Identify which cell holds the provided text, then report its [X, Y] central coordinate. 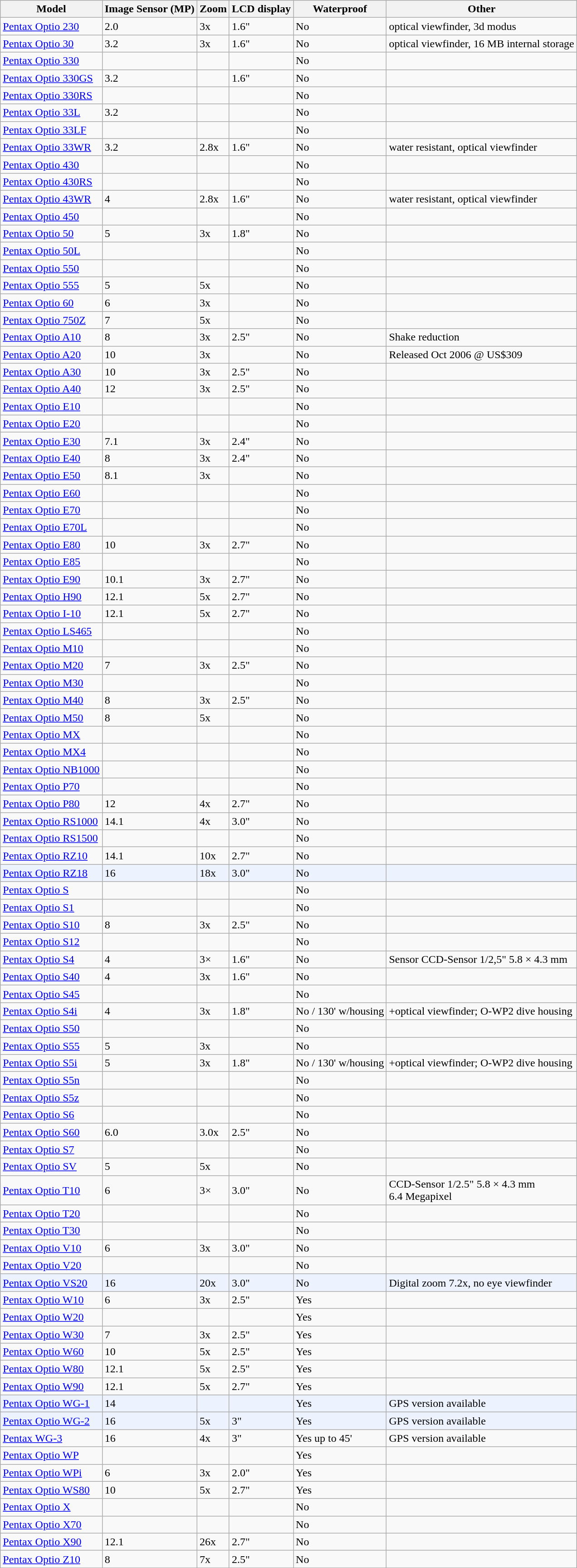
Sensor CCD-Sensor 1/2,5" 5.8 × 4.3 mm [482, 959]
Pentax Optio 330 [51, 61]
Pentax Optio E85 [51, 562]
Pentax Optio S6 [51, 1115]
Zoom [213, 9]
Pentax Optio S55 [51, 1045]
Pentax Optio M10 [51, 648]
Pentax Optio E70L [51, 528]
Pentax Optio S5z [51, 1098]
Pentax Optio T20 [51, 1213]
Yes up to 45' [340, 1438]
Pentax Optio M30 [51, 683]
Pentax Optio P80 [51, 804]
Pentax Optio M40 [51, 700]
Waterproof [340, 9]
Pentax Optio V20 [51, 1265]
Pentax Optio A10 [51, 337]
Pentax Optio A30 [51, 372]
Pentax Optio E50 [51, 475]
Pentax Optio X90 [51, 1542]
Pentax Optio M50 [51, 717]
Pentax Optio E30 [51, 441]
Pentax Optio 33LF [51, 130]
Shake reduction [482, 337]
Pentax Optio V10 [51, 1248]
Pentax Optio T30 [51, 1231]
Pentax Optio NB1000 [51, 769]
optical viewfinder, 16 MB internal storage [482, 44]
Pentax Optio S5i [51, 1063]
Pentax Optio WPi [51, 1473]
Pentax WG-3 [51, 1438]
Pentax Optio RZ10 [51, 856]
Pentax Optio 430RS [51, 182]
Pentax Optio S40 [51, 976]
Pentax Optio H90 [51, 597]
Pentax Optio E20 [51, 424]
Pentax Optio 33WR [51, 147]
6.0 [150, 1132]
Other [482, 9]
7x [213, 1559]
Pentax Optio S10 [51, 925]
CCD-Sensor 1/2.5" 5.8 × 4.3 mm6.4 Megapixel [482, 1190]
Pentax Optio 450 [51, 217]
Pentax Optio W80 [51, 1369]
Pentax Optio S50 [51, 1028]
20x [213, 1282]
Pentax Optio S5n [51, 1080]
Pentax Optio E90 [51, 579]
Pentax Optio 550 [51, 268]
2.0" [261, 1473]
8.1 [150, 475]
LCD display [261, 9]
7.1 [150, 441]
Pentax Optio E60 [51, 493]
Released Oct 2006 @ US$309 [482, 355]
Pentax Optio 43WR [51, 199]
Digital zoom 7.2x, no eye viewfinder [482, 1282]
Pentax Optio W90 [51, 1386]
Pentax Optio WS80 [51, 1490]
Pentax Optio 555 [51, 286]
Pentax Optio S [51, 890]
Pentax Optio I-10 [51, 614]
Pentax Optio S4 [51, 959]
Pentax Optio 30 [51, 44]
Pentax Optio A40 [51, 389]
Pentax Optio W20 [51, 1317]
Pentax Optio T10 [51, 1190]
Pentax Optio SV [51, 1167]
Pentax Optio M20 [51, 666]
Pentax Optio W10 [51, 1300]
Model [51, 9]
Pentax Optio S45 [51, 994]
Pentax Optio WP [51, 1455]
Pentax Optio Z10 [51, 1559]
Pentax Optio E10 [51, 406]
Pentax Optio MX4 [51, 752]
Pentax Optio S1 [51, 907]
Pentax Optio 750Z [51, 320]
Pentax Optio 60 [51, 303]
Pentax Optio X70 [51, 1524]
Pentax Optio S60 [51, 1132]
Pentax Optio 50 [51, 234]
optical viewfinder, 3d modus [482, 26]
14 [150, 1404]
Pentax Optio 50L [51, 251]
26x [213, 1542]
Pentax Optio 330GS [51, 78]
Pentax Optio E80 [51, 545]
Pentax Optio X [51, 1507]
Pentax Optio 33L [51, 113]
Pentax Optio RS1000 [51, 821]
Pentax Optio A20 [51, 355]
Pentax Optio E40 [51, 458]
Pentax Optio MX [51, 735]
Pentax Optio S4i [51, 1011]
Pentax Optio WG-1 [51, 1404]
Pentax Optio S12 [51, 942]
Pentax Optio E70 [51, 510]
Pentax Optio RZ18 [51, 873]
10x [213, 856]
3.0x [213, 1132]
Image Sensor (MP) [150, 9]
Pentax Optio RS1500 [51, 838]
18x [213, 873]
10.1 [150, 579]
Pentax Optio 230 [51, 26]
Pentax Optio P70 [51, 787]
Pentax Optio VS20 [51, 1282]
Pentax Optio W60 [51, 1352]
Pentax Optio 430 [51, 164]
Pentax Optio W30 [51, 1334]
2.0 [150, 26]
Pentax Optio WG-2 [51, 1421]
Pentax Optio S7 [51, 1149]
Pentax Optio 330RS [51, 95]
Pentax Optio LS465 [51, 631]
